From the cell containing the given text, extract its center point as (x, y) coordinate. 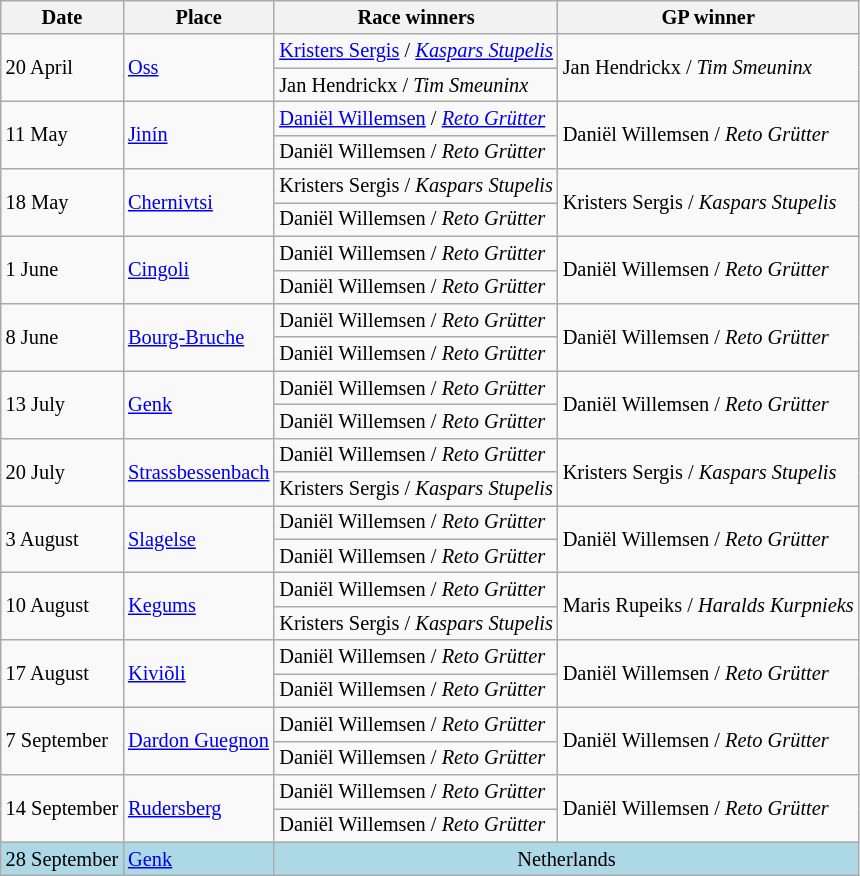
Maris Rupeiks / Haralds Kurpnieks (708, 606)
Date (62, 17)
Bourg-Bruche (198, 336)
18 May (62, 202)
Slagelse (198, 538)
Place (198, 17)
Netherlands (566, 859)
Kiviõli (198, 674)
20 July (62, 472)
7 September (62, 740)
13 July (62, 404)
1 June (62, 270)
GP winner (708, 17)
Oss (198, 68)
10 August (62, 606)
20 April (62, 68)
Cingoli (198, 270)
Jinín (198, 134)
Race winners (416, 17)
3 August (62, 538)
Chernivtsi (198, 202)
8 June (62, 336)
Strassbessenbach (198, 472)
11 May (62, 134)
17 August (62, 674)
Kegums (198, 606)
28 September (62, 859)
Rudersberg (198, 808)
14 September (62, 808)
Dardon Guegnon (198, 740)
